Identify which cell holds the provided text, then report its [X, Y] central coordinate. 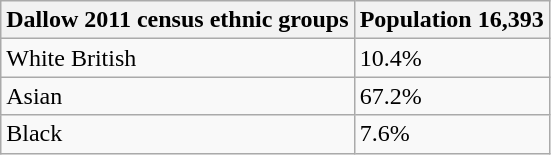
Asian [178, 96]
White British [178, 58]
Black [178, 134]
Population 16,393 [452, 20]
10.4% [452, 58]
Dallow 2011 census ethnic groups [178, 20]
7.6% [452, 134]
67.2% [452, 96]
